For the text-containing cell, return its midpoint in [x, y] coordinate format. 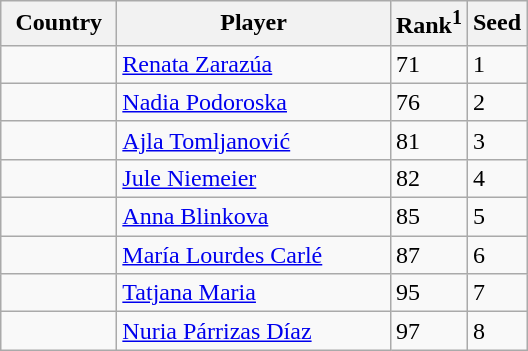
Tatjana Maria [254, 293]
76 [428, 102]
4 [496, 178]
8 [496, 331]
82 [428, 178]
Seed [496, 24]
Player [254, 24]
97 [428, 331]
6 [496, 255]
95 [428, 293]
Rank1 [428, 24]
87 [428, 255]
María Lourdes Carlé [254, 255]
Nadia Podoroska [254, 102]
Renata Zarazúa [254, 64]
Ajla Tomljanović [254, 140]
7 [496, 293]
71 [428, 64]
Country [59, 24]
Anna Blinkova [254, 217]
85 [428, 217]
Jule Niemeier [254, 178]
Nuria Párrizas Díaz [254, 331]
1 [496, 64]
5 [496, 217]
3 [496, 140]
2 [496, 102]
81 [428, 140]
